Capture the cell that displays the provided text and extract its [X, Y] central coordinate. 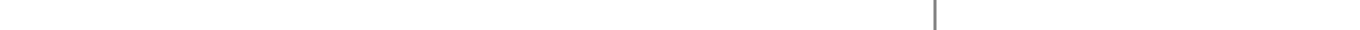
44.0% [760, 15]
1.1 [180, 15]
34.0% [426, 15]
16.5% [1100, 15]
